Find where the given text appears and provide that cell's center as (x, y) coordinate. 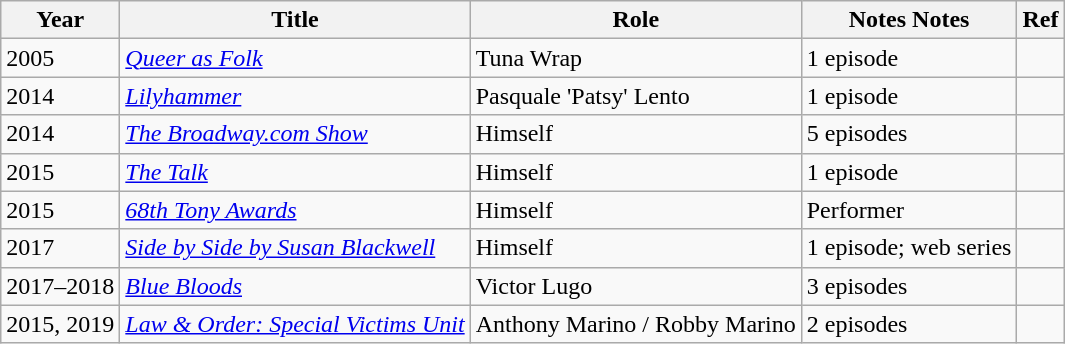
Role (636, 20)
The Talk (295, 172)
5 episodes (909, 134)
2 episodes (909, 324)
Victor Lugo (636, 286)
Side by Side by Susan Blackwell (295, 248)
Ref (1040, 20)
Law & Order: Special Victims Unit (295, 324)
Performer (909, 210)
3 episodes (909, 286)
Queer as Folk (295, 58)
Tuna Wrap (636, 58)
68th Tony Awards (295, 210)
2015, 2019 (60, 324)
Blue Bloods (295, 286)
The Broadway.com Show (295, 134)
Year (60, 20)
Anthony Marino / Robby Marino (636, 324)
Pasquale 'Patsy' Lento (636, 96)
Lilyhammer (295, 96)
Title (295, 20)
2017–2018 (60, 286)
2005 (60, 58)
Notes Notes (909, 20)
1 episode; web series (909, 248)
2017 (60, 248)
